Locate the cell with the specified text and output its [X, Y] center coordinate. 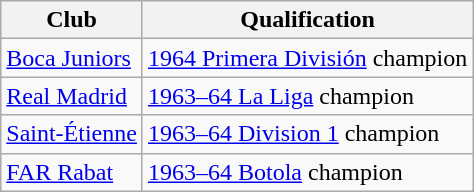
Boca Juniors [72, 58]
1963–64 Division 1 champion [307, 134]
FAR Rabat [72, 172]
Saint-Étienne [72, 134]
1964 Primera División champion [307, 58]
1963–64 Botola champion [307, 172]
Club [72, 20]
Qualification [307, 20]
Real Madrid [72, 96]
1963–64 La Liga champion [307, 96]
